Detect which cell encompasses the target text, then output its (X, Y) center coordinate. 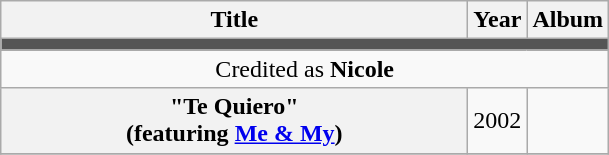
Year (498, 20)
Title (234, 20)
"Te Quiero"(featuring Me & My) (234, 120)
2002 (498, 120)
Album (568, 20)
Credited as Nicole (305, 69)
